Capture the cell that displays the provided text and extract its (x, y) central coordinate. 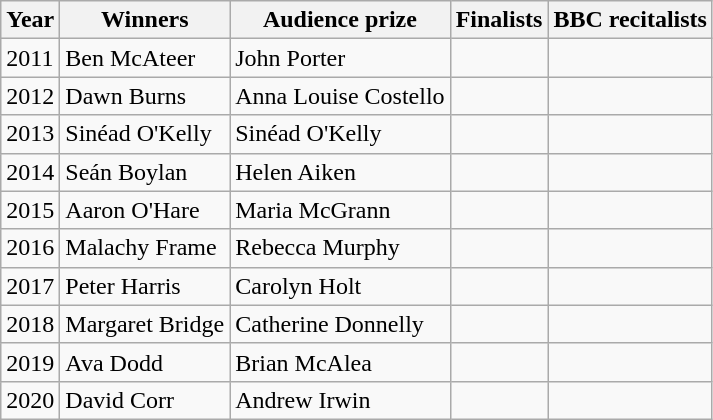
Rebecca Murphy (340, 248)
2012 (30, 96)
Carolyn Holt (340, 286)
Year (30, 20)
2011 (30, 58)
2014 (30, 172)
2016 (30, 248)
Finalists (499, 20)
Anna Louise Costello (340, 96)
Aaron O'Hare (145, 210)
2017 (30, 286)
Catherine Donnelly (340, 324)
2015 (30, 210)
BBC recitalists (630, 20)
Audience prize (340, 20)
Maria McGrann (340, 210)
Seán Boylan (145, 172)
2018 (30, 324)
Andrew Irwin (340, 400)
John Porter (340, 58)
Malachy Frame (145, 248)
Ben McAteer (145, 58)
David Corr (145, 400)
Helen Aiken (340, 172)
Ava Dodd (145, 362)
Peter Harris (145, 286)
Winners (145, 20)
Dawn Burns (145, 96)
Brian McAlea (340, 362)
Margaret Bridge (145, 324)
2013 (30, 134)
2020 (30, 400)
2019 (30, 362)
